Capture the cell that displays the provided text and extract its [x, y] central coordinate. 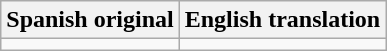
Spanish original [90, 20]
English translation [282, 20]
